Scan for the cell matching the given text and deliver its [X, Y] coordinate at center. 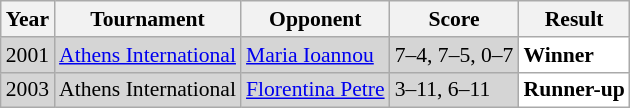
2001 [28, 55]
Year [28, 19]
Tournament [148, 19]
2003 [28, 90]
Winner [574, 55]
Result [574, 19]
7–4, 7–5, 0–7 [454, 55]
Maria Ioannou [316, 55]
Score [454, 19]
Opponent [316, 19]
Florentina Petre [316, 90]
3–11, 6–11 [454, 90]
Runner-up [574, 90]
